Output the (X, Y) coordinate of the center of the cell containing the given text.  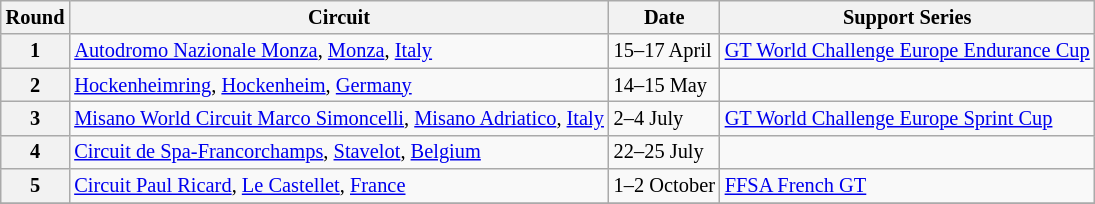
4 (36, 152)
2–4 July (664, 118)
2 (36, 85)
GT World Challenge Europe Endurance Cup (908, 51)
22–25 July (664, 152)
Date (664, 17)
1 (36, 51)
1–2 October (664, 186)
FFSA French GT (908, 186)
Misano World Circuit Marco Simoncelli, Misano Adriatico, Italy (338, 118)
Support Series (908, 17)
Autodromo Nazionale Monza, Monza, Italy (338, 51)
GT World Challenge Europe Sprint Cup (908, 118)
3 (36, 118)
Circuit Paul Ricard, Le Castellet, France (338, 186)
15–17 April (664, 51)
14–15 May (664, 85)
Hockenheimring, Hockenheim, Germany (338, 85)
5 (36, 186)
Circuit (338, 17)
Round (36, 17)
Circuit de Spa-Francorchamps, Stavelot, Belgium (338, 152)
